Detect which cell encompasses the target text, then output its (x, y) center coordinate. 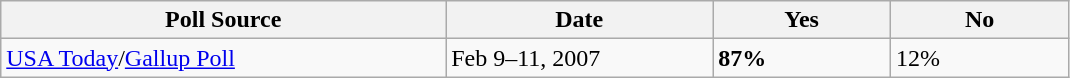
Feb 9–11, 2007 (580, 58)
Poll Source (224, 20)
12% (980, 58)
Date (580, 20)
87% (802, 58)
Yes (802, 20)
USA Today/Gallup Poll (224, 58)
No (980, 20)
